For the text-containing cell, return its midpoint in (X, Y) coordinate format. 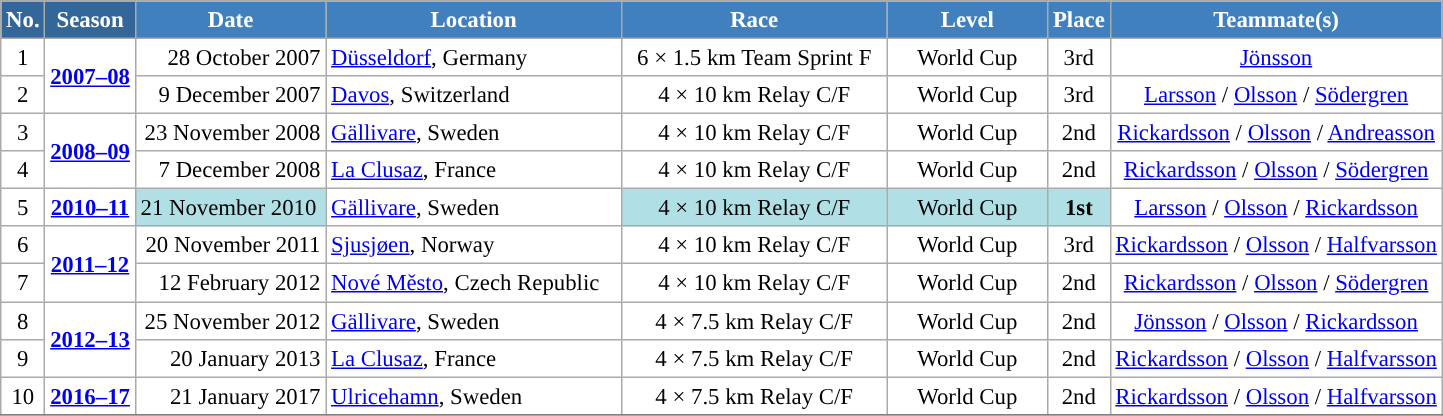
Place (1079, 20)
7 December 2008 (230, 170)
10 (23, 396)
Date (230, 20)
Jönsson / Olsson / Rickardsson (1276, 321)
2016–17 (90, 396)
Düsseldorf, Germany (474, 58)
2008–09 (90, 152)
28 October 2007 (230, 58)
23 November 2008 (230, 133)
7 (23, 283)
2 (23, 95)
No. (23, 20)
20 November 2011 (230, 245)
2010–11 (90, 208)
Level (968, 20)
2012–13 (90, 340)
Location (474, 20)
Larsson / Olsson / Rickardsson (1276, 208)
Ulricehamn, Sweden (474, 396)
6 × 1.5 km Team Sprint F (754, 58)
2011–12 (90, 264)
21 November 2010 (230, 208)
Davos, Switzerland (474, 95)
21 January 2017 (230, 396)
6 (23, 245)
Season (90, 20)
Larsson / Olsson / Södergren (1276, 95)
12 February 2012 (230, 283)
8 (23, 321)
9 December 2007 (230, 95)
Race (754, 20)
9 (23, 358)
Jönsson (1276, 58)
2007–08 (90, 76)
Sjusjøen, Norway (474, 245)
1st (1079, 208)
3 (23, 133)
4 (23, 170)
20 January 2013 (230, 358)
1 (23, 58)
Nové Město, Czech Republic (474, 283)
Teammate(s) (1276, 20)
25 November 2012 (230, 321)
Rickardsson / Olsson / Andreasson (1276, 133)
5 (23, 208)
